Detect which cell encompasses the target text, then output its [X, Y] center coordinate. 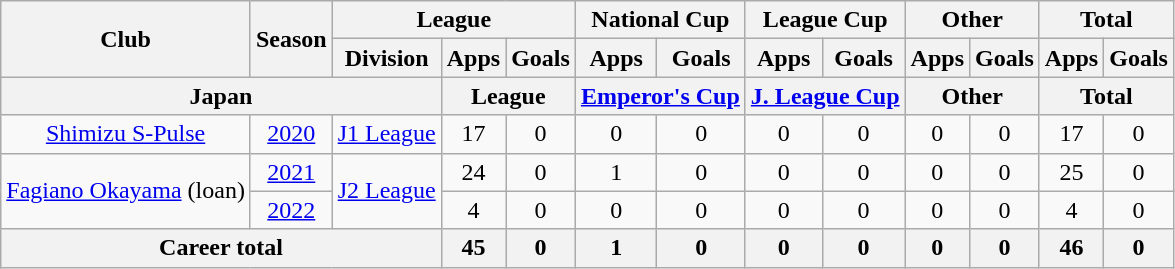
2021 [291, 172]
Shimizu S-Pulse [126, 134]
25 [1071, 172]
Division [386, 58]
National Cup [660, 20]
45 [473, 248]
J. League Cup [825, 96]
Season [291, 39]
League Cup [825, 20]
Club [126, 39]
Emperor's Cup [660, 96]
Japan [221, 96]
2020 [291, 134]
J1 League [386, 134]
46 [1071, 248]
Fagiano Okayama (loan) [126, 191]
2022 [291, 210]
Career total [221, 248]
24 [473, 172]
J2 League [386, 191]
